Return [x, y] of the center of cell containing provided text 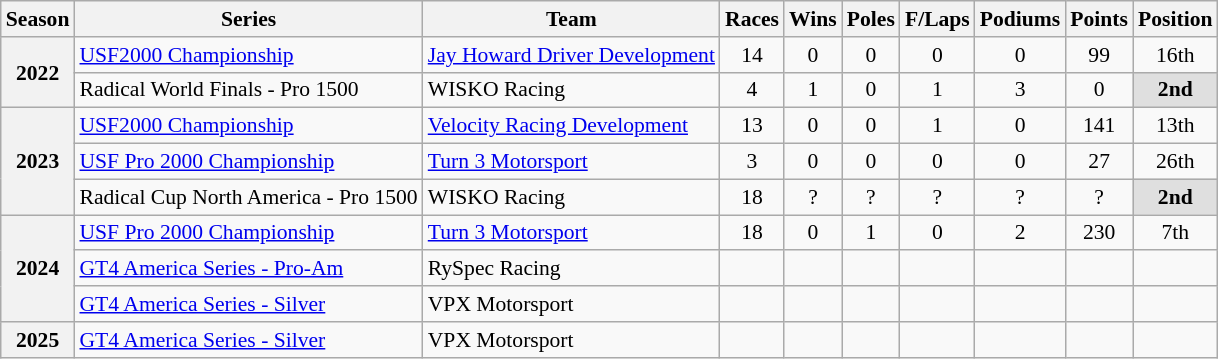
Poles [871, 19]
26th [1175, 162]
RySpec Racing [572, 269]
2022 [38, 72]
Position [1175, 19]
Jay Howard Driver Development [572, 55]
14 [752, 55]
Velocity Racing Development [572, 126]
Team [572, 19]
GT4 America Series - Pro-Am [248, 269]
4 [752, 90]
F/Laps [938, 19]
230 [1099, 233]
Series [248, 19]
Season [38, 19]
27 [1099, 162]
13th [1175, 126]
Wins [813, 19]
13 [752, 126]
Races [752, 19]
Podiums [1020, 19]
141 [1099, 126]
99 [1099, 55]
Points [1099, 19]
Radical Cup North America - Pro 1500 [248, 197]
2023 [38, 162]
2 [1020, 233]
Radical World Finals - Pro 1500 [248, 90]
7th [1175, 233]
2024 [38, 268]
16th [1175, 55]
2025 [38, 340]
